Find where the given text appears and provide that cell's center as [x, y] coordinate. 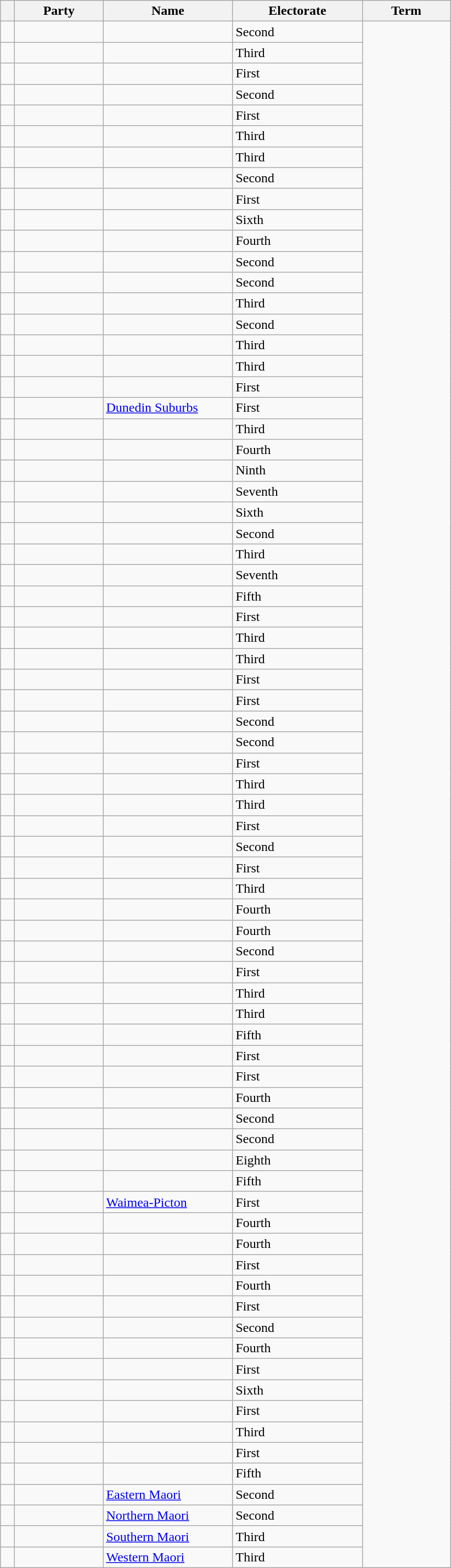
Electorate [297, 11]
Western Maori [168, 1557]
Eighth [297, 1160]
Term [406, 11]
Northern Maori [168, 1515]
Party [59, 11]
Ninth [297, 471]
Name [168, 11]
Eastern Maori [168, 1494]
Dunedin Suburbs [168, 408]
Southern Maori [168, 1536]
Waimea-Picton [168, 1202]
